Detect which cell encompasses the target text, then output its [X, Y] center coordinate. 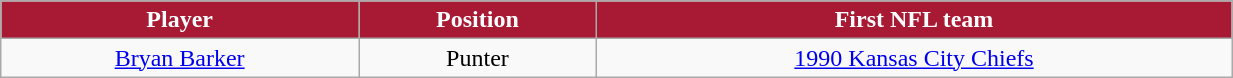
Bryan Barker [180, 58]
Player [180, 20]
1990 Kansas City Chiefs [914, 58]
Punter [478, 58]
Position [478, 20]
First NFL team [914, 20]
